Determine the [x, y] coordinate at the center of the cell enclosing the given text.  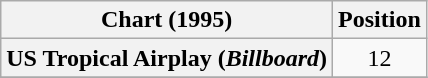
Chart (1995) [167, 20]
US Tropical Airplay (Billboard) [167, 58]
Position [380, 20]
12 [380, 58]
